Scan for the cell matching the given text and deliver its [X, Y] coordinate at center. 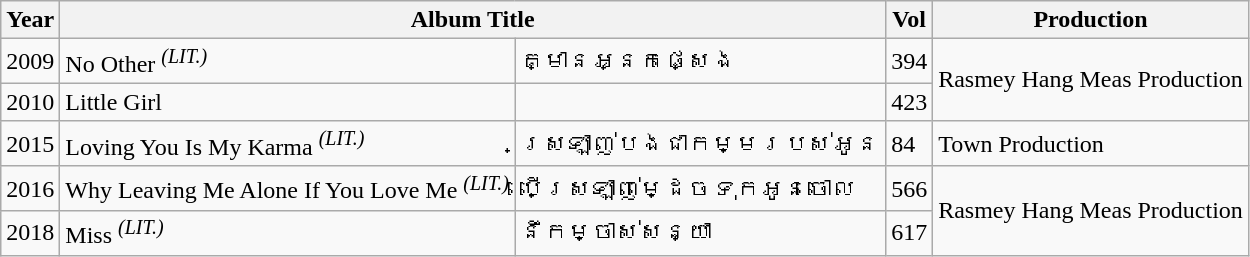
Town Production [1091, 144]
423 [910, 102]
No Other (LIT.) [288, 62]
2010 [30, 102]
Little Girl [288, 102]
2009 [30, 62]
566 [910, 188]
84 [910, 144]
Production [1091, 20]
បើស្រឡាញ់ម្ដេចទុកអូនចោល [700, 188]
គ្មានអ្នកផ្សេង [700, 62]
Why Leaving Me Alone If You Love Me (LIT.) [288, 188]
2018 [30, 234]
Vol [910, 20]
ស្រឡាញ់បងជាកម្មរបស់អូន [700, 144]
Album Title [473, 20]
Loving You Is My Karma (LIT.) [288, 144]
នឹកម្ចាស់សន្យា [700, 234]
Miss (LIT.) [288, 234]
617 [910, 234]
2015 [30, 144]
394 [910, 62]
Year [30, 20]
2016 [30, 188]
